Detect which cell encompasses the target text, then output its (X, Y) center coordinate. 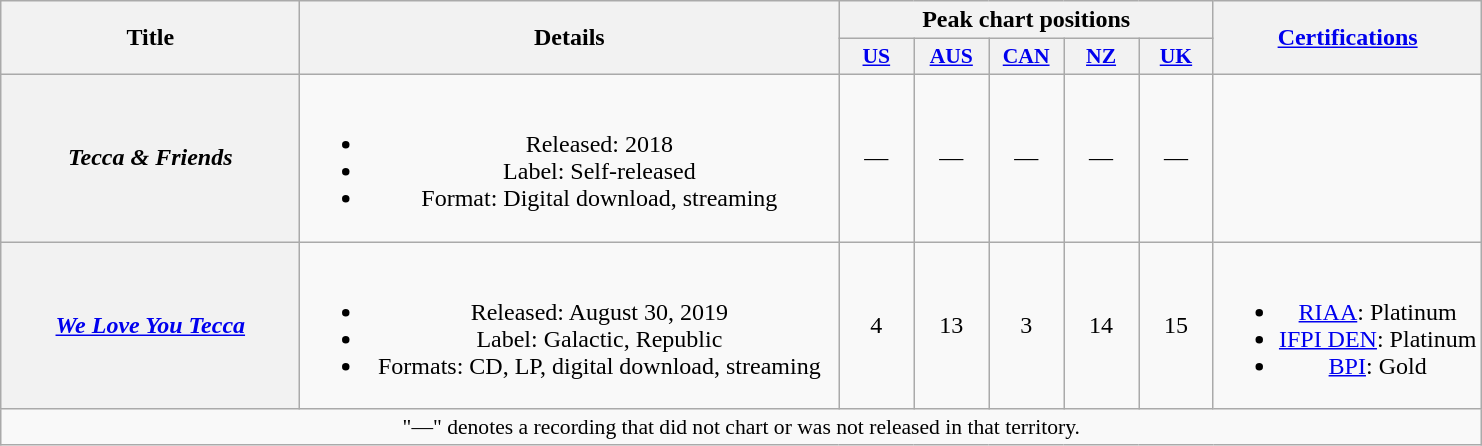
"—" denotes a recording that did not chart or was not released in that territory. (742, 427)
RIAA: PlatinumIFPI DEN: PlatinumBPI: Gold (1347, 326)
15 (1176, 326)
Released: 2018Label: Self-releasedFormat: Digital download, streaming (570, 158)
Peak chart positions (1026, 20)
Details (570, 38)
CAN (1026, 57)
UK (1176, 57)
US (876, 57)
14 (1102, 326)
13 (952, 326)
Certifications (1347, 38)
Released: August 30, 2019Label: Galactic, RepublicFormats: CD, LP, digital download, streaming (570, 326)
4 (876, 326)
AUS (952, 57)
Tecca & Friends (150, 158)
We Love You Tecca (150, 326)
Title (150, 38)
NZ (1102, 57)
3 (1026, 326)
